From the cell containing the given text, extract its center point as (X, Y) coordinate. 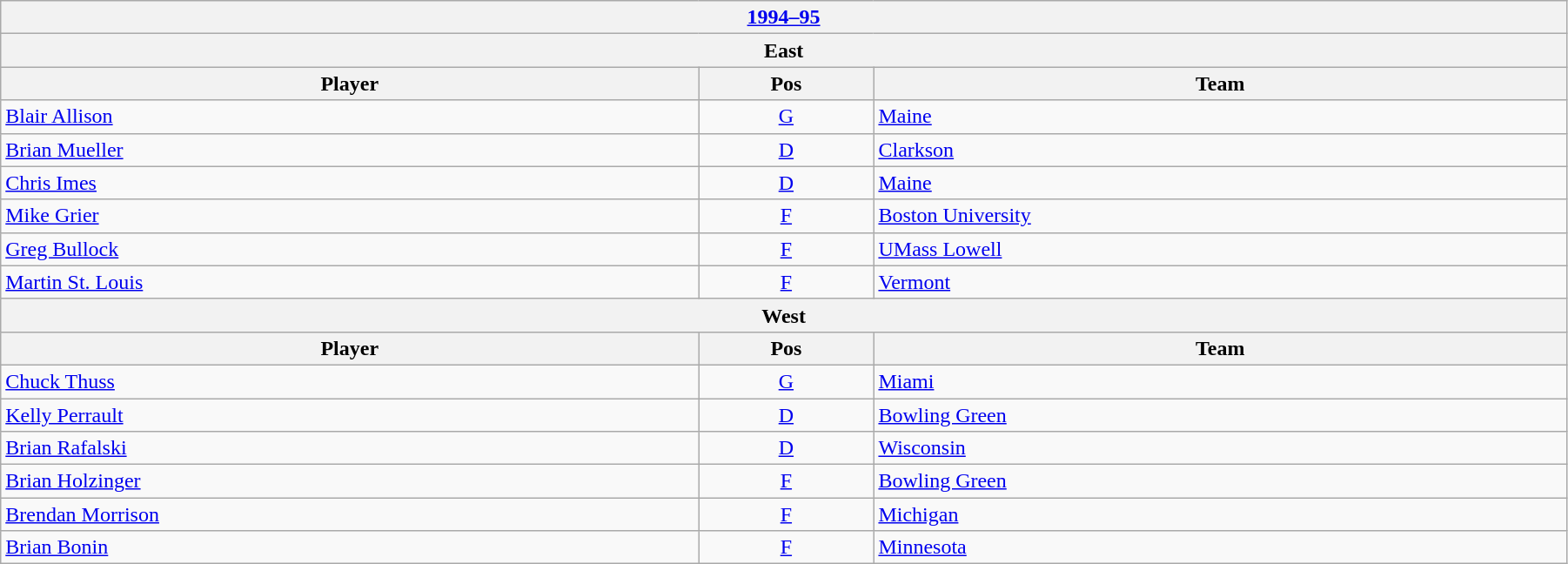
Martin St. Louis (350, 282)
Clarkson (1220, 150)
Mike Grier (350, 216)
Brian Bonin (350, 547)
Brian Mueller (350, 150)
Greg Bullock (350, 249)
Wisconsin (1220, 448)
Brendan Morrison (350, 514)
Brian Rafalski (350, 448)
Chris Imes (350, 183)
Miami (1220, 381)
Boston University (1220, 216)
West (784, 315)
Michigan (1220, 514)
Vermont (1220, 282)
Blair Allison (350, 117)
East (784, 50)
Minnesota (1220, 547)
Chuck Thuss (350, 381)
Brian Holzinger (350, 481)
UMass Lowell (1220, 249)
1994–95 (784, 17)
Kelly Perrault (350, 415)
